Capture the cell that displays the provided text and extract its [x, y] central coordinate. 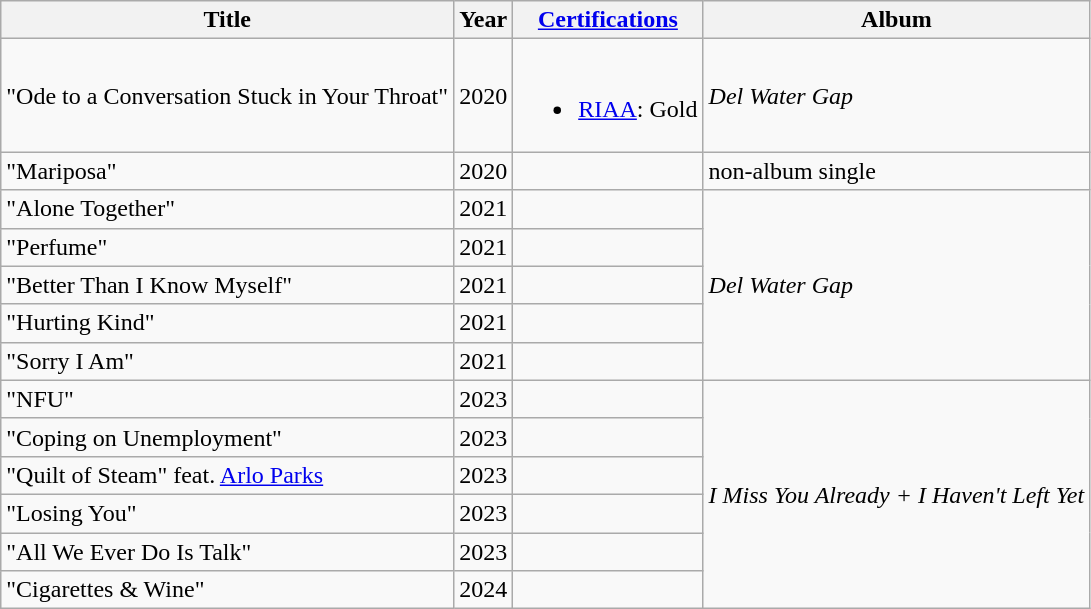
"Ode to a Conversation Stuck in Your Throat" [228, 96]
"Hurting Kind" [228, 323]
"Losing You" [228, 513]
I Miss You Already + I Haven't Left Yet [896, 494]
Title [228, 20]
Year [484, 20]
"Perfume" [228, 247]
2024 [484, 590]
"Coping on Unemployment" [228, 437]
"Better Than I Know Myself" [228, 285]
Album [896, 20]
non-album single [896, 171]
"Alone Together" [228, 209]
"Quilt of Steam" feat. Arlo Parks [228, 475]
Certifications [608, 20]
"Cigarettes & Wine" [228, 590]
RIAA: Gold [608, 96]
"All We Ever Do Is Talk" [228, 551]
"NFU" [228, 399]
"Sorry I Am" [228, 361]
"Mariposa" [228, 171]
